Pinpoint the cell where the given text exists, returning its [X, Y] midpoint coordinate. 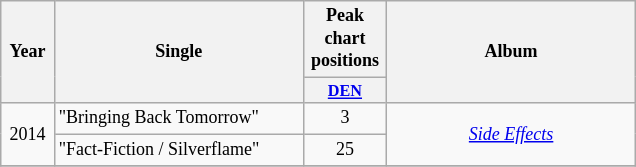
3 [345, 118]
2014 [28, 134]
Single [178, 52]
"Bringing Back Tomorrow" [178, 118]
Peak chart positions [345, 39]
"Fact-Fiction / Silverflame" [178, 150]
Year [28, 52]
25 [345, 150]
DEN [345, 90]
Side Effects [512, 134]
Album [512, 52]
